Pinpoint the cell where the given text exists, returning its [x, y] midpoint coordinate. 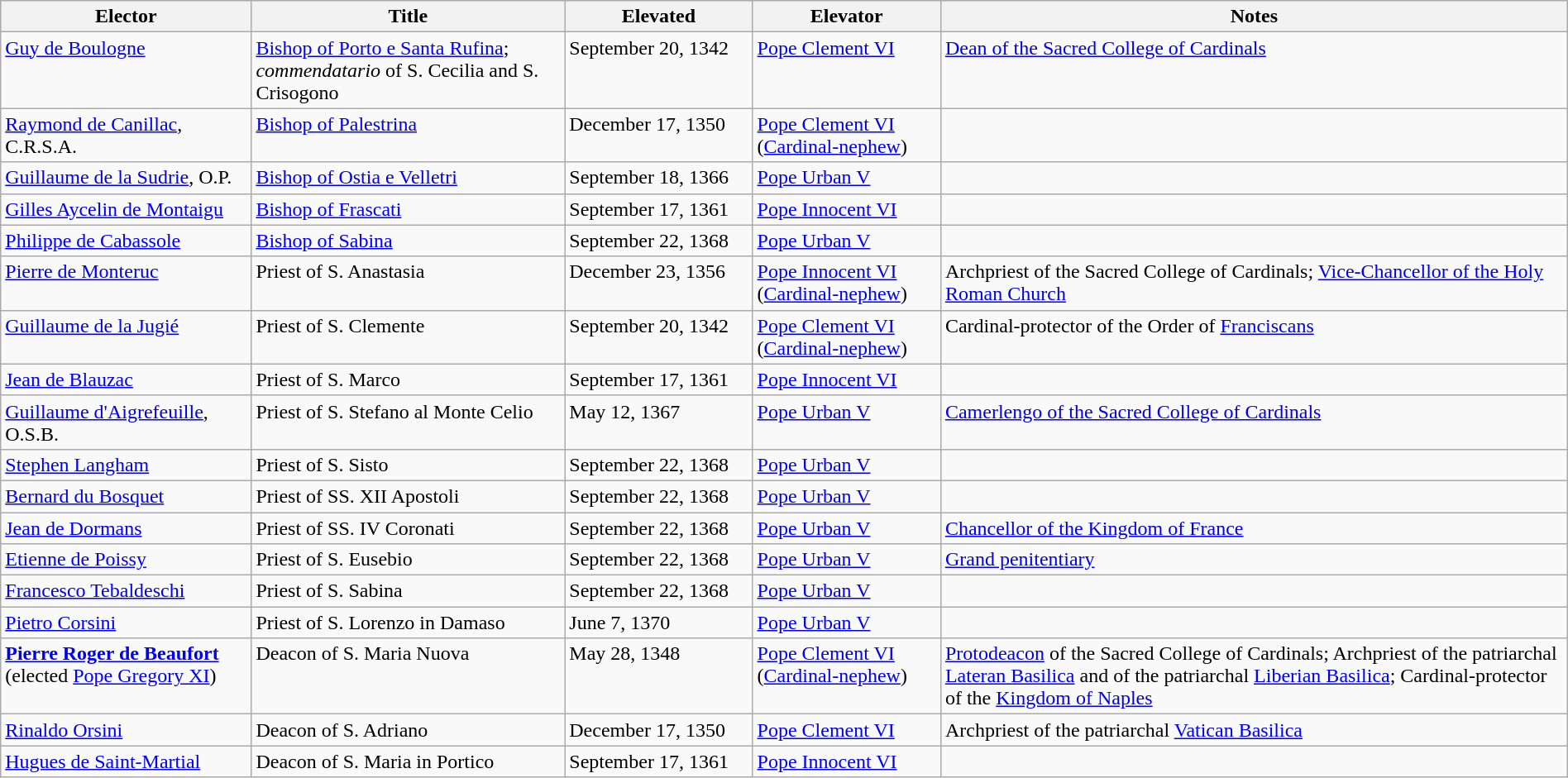
Priest of S. Sisto [409, 465]
Guillaume de la Sudrie, O.P. [126, 178]
Pope Innocent VI (Cardinal-nephew) [847, 283]
Guillaume de la Jugié [126, 337]
Priest of S. Clemente [409, 337]
May 12, 1367 [658, 422]
Stephen Langham [126, 465]
Hugues de Saint-Martial [126, 761]
Guy de Boulogne [126, 70]
Priest of S. Lorenzo in Damaso [409, 623]
Etienne de Poissy [126, 560]
Notes [1254, 17]
Grand penitentiary [1254, 560]
Bishop of Frascati [409, 209]
Archpriest of the patriarchal Vatican Basilica [1254, 730]
Deacon of S. Maria Nuova [409, 676]
Priest of S. Eusebio [409, 560]
Jean de Dormans [126, 528]
May 28, 1348 [658, 676]
Elector [126, 17]
Raymond de Canillac, C.R.S.A. [126, 136]
Bishop of Palestrina [409, 136]
Pietro Corsini [126, 623]
Priest of S. Sabina [409, 591]
Pierre Roger de Beaufort(elected Pope Gregory XI) [126, 676]
December 23, 1356 [658, 283]
Bishop of Ostia e Velletri [409, 178]
Deacon of S. Maria in Portico [409, 761]
Bernard du Bosquet [126, 496]
Deacon of S. Adriano [409, 730]
Francesco Tebaldeschi [126, 591]
Priest of SS. XII Apostoli [409, 496]
Bishop of Sabina [409, 241]
Priest of SS. IV Coronati [409, 528]
Pierre de Monteruc [126, 283]
Title [409, 17]
Archpriest of the Sacred College of Cardinals; Vice-Chancellor of the Holy Roman Church [1254, 283]
Camerlengo of the Sacred College of Cardinals [1254, 422]
Priest of S. Marco [409, 379]
Rinaldo Orsini [126, 730]
Chancellor of the Kingdom of France [1254, 528]
Priest of S. Anastasia [409, 283]
Bishop of Porto e Santa Rufina; commendatario of S. Cecilia and S. Crisogono [409, 70]
Elevator [847, 17]
Dean of the Sacred College of Cardinals [1254, 70]
June 7, 1370 [658, 623]
Philippe de Cabassole [126, 241]
Jean de Blauzac [126, 379]
Guillaume d'Aigrefeuille, O.S.B. [126, 422]
Cardinal-protector of the Order of Franciscans [1254, 337]
Elevated [658, 17]
Priest of S. Stefano al Monte Celio [409, 422]
Gilles Aycelin de Montaigu [126, 209]
September 18, 1366 [658, 178]
